Determine the (x, y) coordinate at the center of the cell enclosing the given text.  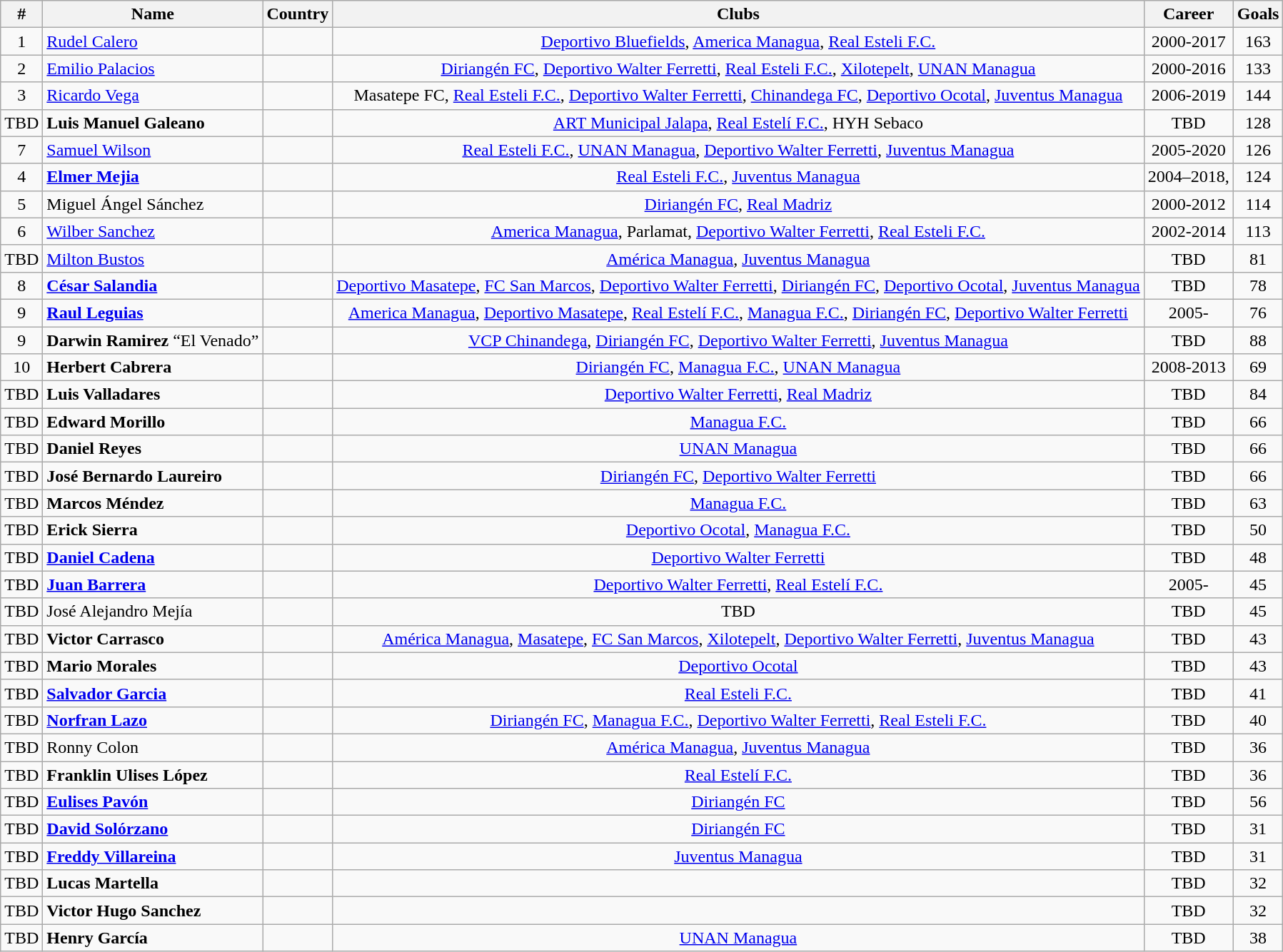
40 (1258, 720)
7 (21, 150)
144 (1258, 96)
José Bernardo Laureiro (153, 476)
Mario Morales (153, 666)
128 (1258, 123)
163 (1258, 41)
2000-2017 (1188, 41)
Victor Carrasco (153, 639)
Herbert Cabrera (153, 368)
88 (1258, 340)
2000-2012 (1188, 204)
César Salandia (153, 285)
Wilber Sanchez (153, 231)
Juventus Managua (738, 856)
Real Esteli F.C., UNAN Managua, Deportivo Walter Ferretti, Juventus Managua (738, 150)
Diriangén FC, Deportivo Walter Ferretti (738, 476)
VCP Chinandega, Diriangén FC, Deportivo Walter Ferretti, Juventus Managua (738, 340)
Clubs (738, 14)
Freddy Villareina (153, 856)
Raul Leguias (153, 313)
Norfran Lazo (153, 720)
Eulises Pavón (153, 802)
2005-2020 (1188, 150)
Henry García (153, 938)
Emilio Palacios (153, 69)
José Alejandro Mejía (153, 612)
1 (21, 41)
2006-2019 (1188, 96)
Rudel Calero (153, 41)
133 (1258, 69)
8 (21, 285)
# (21, 14)
Deportivo Ocotal (738, 666)
78 (1258, 285)
10 (21, 368)
114 (1258, 204)
Luis Valladares (153, 395)
Deportivo Masatepe, FC San Marcos, Deportivo Walter Ferretti, Diriangén FC, Deportivo Ocotal, Juventus Managua (738, 285)
Real Esteli F.C., Juventus Managua (738, 177)
76 (1258, 313)
Ronny Colon (153, 747)
América Managua, Masatepe, FC San Marcos, Xilotepelt, Deportivo Walter Ferretti, Juventus Managua (738, 639)
Franklin Ulises López (153, 774)
David Solórzano (153, 829)
84 (1258, 395)
69 (1258, 368)
4 (21, 177)
Country (298, 14)
38 (1258, 938)
Victor Hugo Sanchez (153, 911)
Elmer Mejia (153, 177)
Deportivo Walter Ferretti (738, 557)
Juan Barrera (153, 584)
2002-2014 (1188, 231)
Real Esteli F.C. (738, 693)
Daniel Reyes (153, 449)
124 (1258, 177)
Miguel Ángel Sánchez (153, 204)
ART Municipal Jalapa, Real Estelí F.C., HYH Sebaco (738, 123)
Milton Bustos (153, 258)
Diriangén FC, Managua F.C., Deportivo Walter Ferretti, Real Esteli F.C. (738, 720)
Samuel Wilson (153, 150)
2008-2013 (1188, 368)
Real Estelí F.C. (738, 774)
56 (1258, 802)
48 (1258, 557)
Deportivo Walter Ferretti, Real Madriz (738, 395)
Diriangén FC, Managua F.C., UNAN Managua (738, 368)
America Managua, Parlamat, Deportivo Walter Ferretti, Real Esteli F.C. (738, 231)
Deportivo Walter Ferretti, Real Estelí F.C. (738, 584)
America Managua, Deportivo Masatepe, Real Estelí F.C., Managua F.C., Diriangén FC, Deportivo Walter Ferretti (738, 313)
Name (153, 14)
Deportivo Ocotal, Managua F.C. (738, 530)
Goals (1258, 14)
Daniel Cadena (153, 557)
5 (21, 204)
2000-2016 (1188, 69)
81 (1258, 258)
2004–2018, (1188, 177)
Lucas Martella (153, 883)
113 (1258, 231)
3 (21, 96)
Salvador Garcia (153, 693)
Marcos Méndez (153, 503)
6 (21, 231)
Deportivo Bluefields, America Managua, Real Esteli F.C. (738, 41)
Darwin Ramirez “El Venado” (153, 340)
Edward Morillo (153, 422)
Masatepe FC, Real Esteli F.C., Deportivo Walter Ferretti, Chinandega FC, Deportivo Ocotal, Juventus Managua (738, 96)
Diriangén FC, Deportivo Walter Ferretti, Real Esteli F.C., Xilotepelt, UNAN Managua (738, 69)
Career (1188, 14)
126 (1258, 150)
41 (1258, 693)
50 (1258, 530)
Ricardo Vega (153, 96)
2 (21, 69)
Erick Sierra (153, 530)
63 (1258, 503)
Luis Manuel Galeano (153, 123)
Diriangén FC, Real Madriz (738, 204)
